Output the (x, y) coordinate of the center of the cell containing the given text.  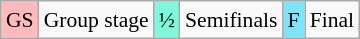
½ (167, 20)
F (293, 20)
Final (332, 20)
Semifinals (231, 20)
Group stage (96, 20)
GS (20, 20)
